Locate the cell with the specified text and output its (x, y) center coordinate. 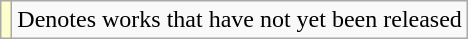
Denotes works that have not yet been released (240, 20)
